From the cell containing the given text, extract its center point as [x, y] coordinate. 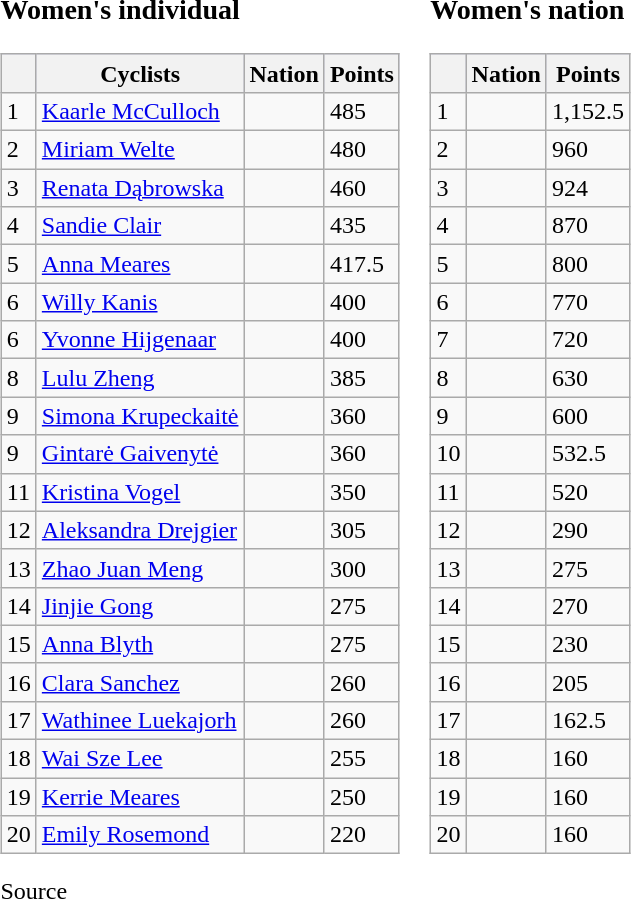
Aleksandra Drejgier [140, 530]
Simona Krupeckaitė [140, 416]
Anna Blyth [140, 644]
417.5 [362, 264]
220 [362, 835]
720 [588, 340]
435 [362, 226]
270 [588, 606]
Miriam Welte [140, 150]
480 [362, 150]
Lulu Zheng [140, 378]
Emily Rosemond [140, 835]
7 [448, 340]
250 [362, 797]
350 [362, 492]
924 [588, 188]
Yvonne Hijgenaar [140, 340]
460 [362, 188]
600 [588, 416]
Wathinee Luekajorh [140, 720]
960 [588, 150]
162.5 [588, 720]
305 [362, 530]
Cyclists [140, 73]
230 [588, 644]
300 [362, 568]
630 [588, 378]
770 [588, 302]
Anna Meares [140, 264]
485 [362, 111]
Wai Sze Lee [140, 759]
Renata Dąbrowska [140, 188]
870 [588, 226]
Kerrie Meares [140, 797]
Jinjie Gong [140, 606]
Kristina Vogel [140, 492]
520 [588, 492]
1,152.5 [588, 111]
532.5 [588, 454]
Gintarė Gaivenytė [140, 454]
Sandie Clair [140, 226]
Clara Sanchez [140, 682]
255 [362, 759]
Zhao Juan Meng [140, 568]
385 [362, 378]
205 [588, 682]
290 [588, 530]
Willy Kanis [140, 302]
Kaarle McCulloch [140, 111]
10 [448, 454]
800 [588, 264]
